Identify which cell holds the provided text, then report its (X, Y) central coordinate. 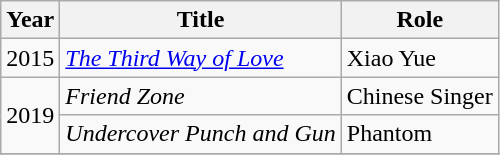
Phantom (420, 134)
Friend Zone (200, 96)
Year (30, 20)
The Third Way of Love (200, 58)
2015 (30, 58)
2019 (30, 115)
Role (420, 20)
Chinese Singer (420, 96)
Title (200, 20)
Xiao Yue (420, 58)
Undercover Punch and Gun (200, 134)
